Provide the [x, y] coordinate of the cell's center where the given text is located.  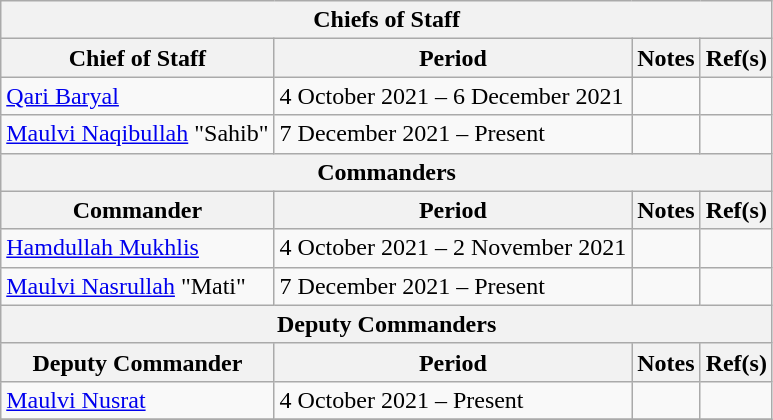
4 October 2021 – Present [453, 400]
Qari Baryal [138, 96]
Chiefs of Staff [387, 20]
Hamdullah Mukhlis [138, 248]
Chief of Staff [138, 58]
Maulvi Naqibullah "Sahib" [138, 134]
4 October 2021 – 6 December 2021 [453, 96]
Maulvi Nasrullah "Mati" [138, 286]
Commander [138, 210]
Commanders [387, 172]
4 October 2021 – 2 November 2021 [453, 248]
Deputy Commanders [387, 324]
Maulvi Nusrat [138, 400]
Deputy Commander [138, 362]
